Return [X, Y] of the center of cell containing provided text 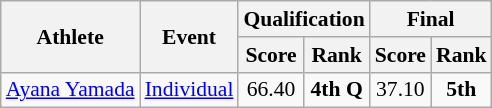
Final [431, 19]
66.40 [270, 90]
4th Q [337, 90]
Ayana Yamada [70, 90]
37.10 [400, 90]
5th [462, 90]
Event [190, 36]
Qualification [304, 19]
Athlete [70, 36]
Individual [190, 90]
